From the cell containing the given text, extract its center point as [x, y] coordinate. 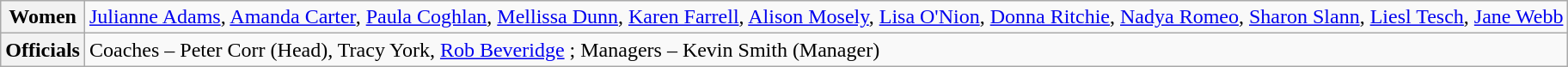
Coaches – Peter Corr (Head), Tracy York, Rob Beveridge ; Managers – Kevin Smith (Manager) [826, 50]
Officials [43, 50]
Women [43, 17]
